Identify which cell holds the provided text, then report its [X, Y] central coordinate. 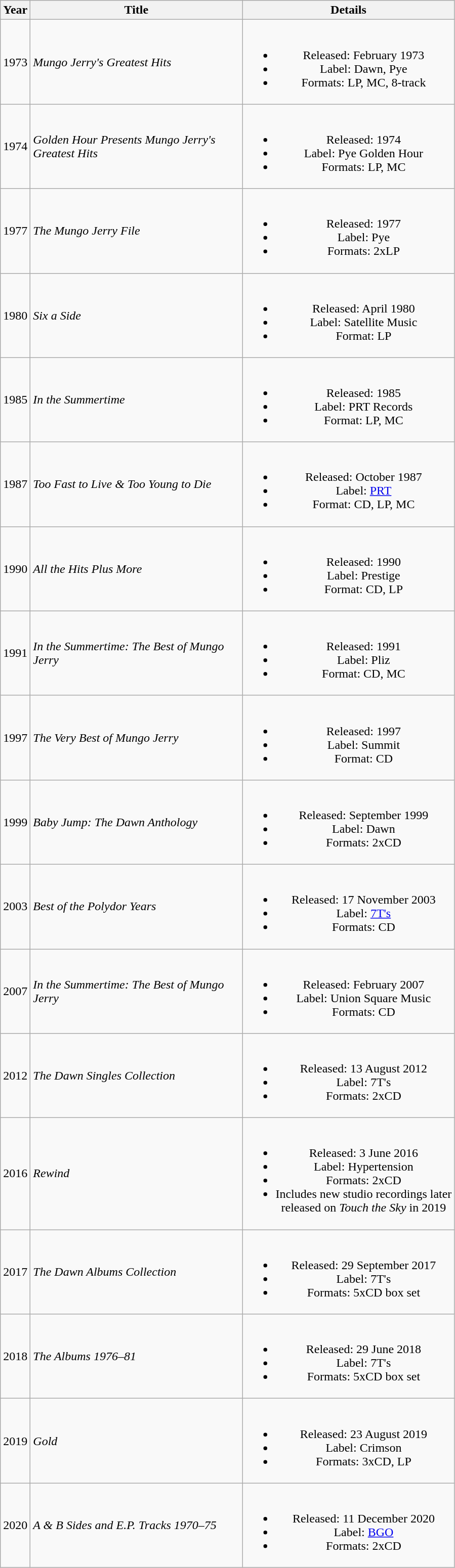
2019 [15, 1441]
Released: 17 November 2003Label: 7T'sFormats: CD [348, 906]
The Albums 1976–81 [137, 1356]
Too Fast to Live & Too Young to Die [137, 484]
Six a Side [137, 316]
The Very Best of Mungo Jerry [137, 737]
2016 [15, 1174]
Gold [137, 1441]
Released: 29 September 2017Label: 7T'sFormats: 5xCD box set [348, 1272]
2003 [15, 906]
All the Hits Plus More [137, 568]
Baby Jump: The Dawn Anthology [137, 822]
2018 [15, 1356]
Released: 3 June 2016Label: HypertensionFormats: 2xCDIncludes new studio recordings later released on Touch the Sky in 2019 [348, 1174]
1987 [15, 484]
The Dawn Albums Collection [137, 1272]
Released: 11 December 2020Label: BGOFormats: 2xCD [348, 1525]
Details [348, 10]
Released: April 1980Label: Satellite MusicFormat: LP [348, 316]
1997 [15, 737]
Released: 1990Label: PrestigeFormat: CD, LP [348, 568]
Mungo Jerry's Greatest Hits [137, 62]
1974 [15, 147]
Released: 23 August 2019Label: CrimsonFormats: 3xCD, LP [348, 1441]
Released: 1997Label: SummitFormat: CD [348, 737]
In the Summertime [137, 399]
1977 [15, 231]
Released: 1985Label: PRT RecordsFormat: LP, MC [348, 399]
1999 [15, 822]
Released: February 1973Label: Dawn, PyeFormats: LP, MC, 8-track [348, 62]
2017 [15, 1272]
2012 [15, 1076]
A & B Sides and E.P. Tracks 1970–75 [137, 1525]
1991 [15, 653]
Best of the Polydor Years [137, 906]
Year [15, 10]
Released: 29 June 2018Label: 7T'sFormats: 5xCD box set [348, 1356]
Released: October 1987Label: PRTFormat: CD, LP, MC [348, 484]
Released: February 2007Label: Union Square MusicFormats: CD [348, 991]
Released: 1977Label: PyeFormats: 2xLP [348, 231]
Golden Hour Presents Mungo Jerry's Greatest Hits [137, 147]
1985 [15, 399]
2020 [15, 1525]
Released: 1974Label: Pye Golden HourFormats: LP, MC [348, 147]
Released: 13 August 2012Label: 7T'sFormats: 2xCD [348, 1076]
1980 [15, 316]
The Mungo Jerry File [137, 231]
1990 [15, 568]
Rewind [137, 1174]
1973 [15, 62]
Title [137, 10]
2007 [15, 991]
Released: September 1999Label: DawnFormats: 2xCD [348, 822]
Released: 1991Label: PlizFormat: CD, MC [348, 653]
The Dawn Singles Collection [137, 1076]
